Capture the cell that displays the provided text and extract its (X, Y) central coordinate. 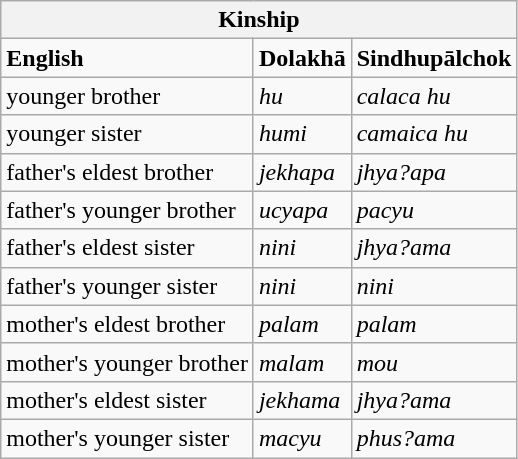
mother's younger sister (128, 438)
humi (302, 134)
hu (302, 96)
macyu (302, 438)
father's eldest brother (128, 172)
mother's eldest brother (128, 324)
English (128, 58)
mou (434, 362)
father's eldest sister (128, 248)
calaca hu (434, 96)
younger sister (128, 134)
younger brother (128, 96)
father's younger brother (128, 210)
Kinship (259, 20)
mother's younger brother (128, 362)
camaica hu (434, 134)
father's younger sister (128, 286)
malam (302, 362)
phus?ama (434, 438)
jhya?apa (434, 172)
Dolakhā (302, 58)
jekhama (302, 400)
jekhapa (302, 172)
mother's eldest sister (128, 400)
ucyapa (302, 210)
pacyu (434, 210)
Sindhupālchok (434, 58)
